Locate the cell with the specified text and output its (X, Y) center coordinate. 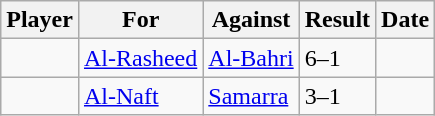
Player (40, 20)
Al-Rasheed (140, 58)
Al-Naft (140, 96)
Samarra (251, 96)
3–1 (337, 96)
For (140, 20)
Against (251, 20)
6–1 (337, 58)
Date (406, 20)
Al-Bahri (251, 58)
Result (337, 20)
